Identify which cell holds the provided text, then report its (x, y) central coordinate. 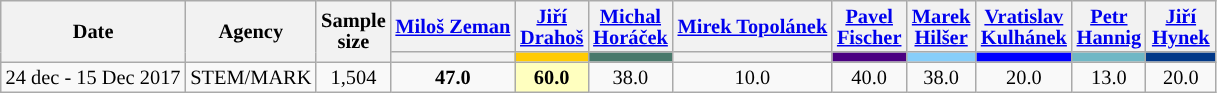
Jiří Drahoš (552, 26)
47.0 (454, 78)
60.0 (552, 78)
Vratislav Kulhánek (1024, 26)
Michal Horáček (630, 26)
Marek Hilšer (941, 26)
Miloš Zeman (454, 26)
Date (94, 30)
13.0 (1109, 78)
10.0 (752, 78)
Mirek Topolánek (752, 26)
1,504 (353, 78)
Samplesize (353, 30)
Agency (250, 30)
Pavel Fischer (869, 26)
Jiří Hynek (1181, 26)
Petr Hannig (1109, 26)
STEM/MARK (250, 78)
24 dec - 15 Dec 2017 (94, 78)
40.0 (869, 78)
